Determine the (X, Y) coordinate at the center of the cell enclosing the given text.  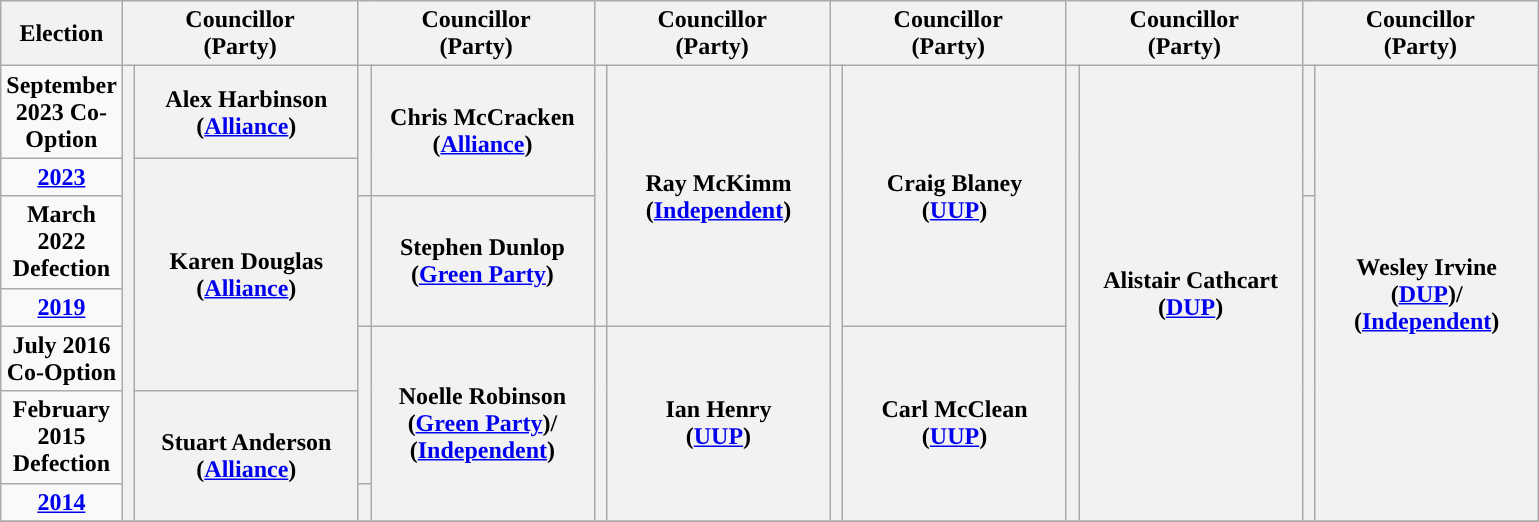
Karen Douglas (Alliance) (247, 274)
February 2015 Defection (62, 437)
Stephen Dunlop (Green Party) (483, 261)
September 2023 Co-Option (62, 112)
Wesley Irvine (DUP)/ (Independent) (1427, 294)
Chris McCracken (Alliance) (483, 131)
Ian Henry (UUP) (719, 424)
July 2016 Co-Option (62, 358)
Ray McKimm (Independent) (719, 196)
Stuart Anderson (Alliance) (247, 456)
2014 (62, 502)
Carl McClean (UUP) (955, 424)
March 2022 Defection (62, 242)
2023 (62, 177)
Noelle Robinson (Green Party)/ (Independent) (483, 424)
Craig Blaney (UUP) (955, 196)
Alex Harbinson (Alliance) (247, 112)
Election (62, 34)
Alistair Cathcart (DUP) (1191, 294)
2019 (62, 307)
